Detect which cell encompasses the target text, then output its (X, Y) center coordinate. 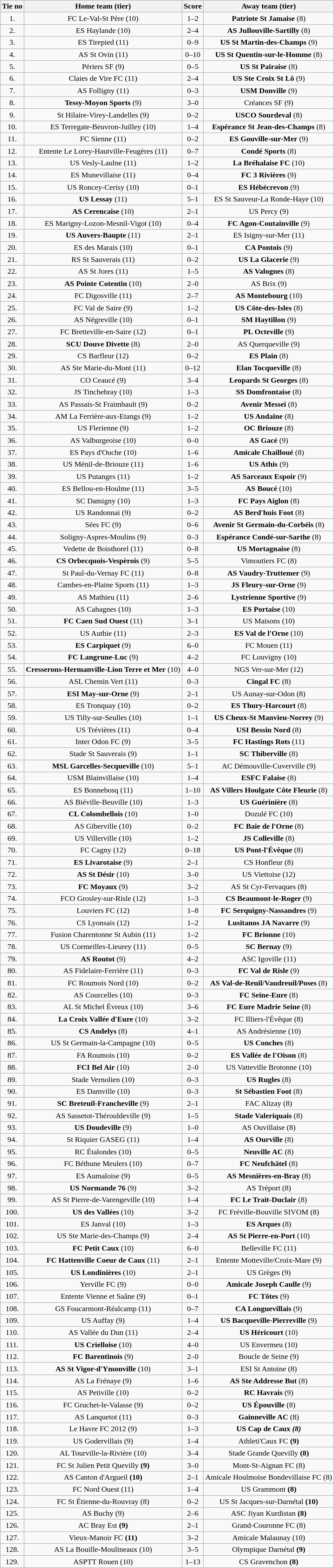
FC Hastings Rots (11) (269, 742)
St Riquier GASEG (11) (103, 1140)
114. (12, 1381)
US Pont-l'Évêque (8) (269, 850)
97. (12, 1176)
57. (12, 693)
34. (12, 416)
74. (12, 898)
Neuville AC (8) (269, 1152)
5. (12, 67)
US Londinières (10) (103, 1272)
FC Roumois Nord (10) (103, 983)
FC Mouen (11) (269, 645)
54. (12, 657)
105. (12, 1272)
4–1 (193, 1031)
FC Serquigny-Nassandres (9) (269, 910)
US Tilly-sur-Seulles (10) (103, 717)
USI Bessin Nord (8) (269, 730)
95. (12, 1152)
50. (12, 609)
FC Louvigny (10) (269, 657)
0–6 (193, 525)
AS Montebourg (10) (269, 296)
51. (12, 621)
ES Isigny-sur-Mer (11) (269, 235)
79. (12, 959)
CO Ceaucé (9) (103, 380)
AS Mathieu (11) (103, 597)
10. (12, 127)
Athleti'Caux FC (9) (269, 1441)
116. (12, 1405)
0–18 (193, 850)
JS Tinchebray (10) (103, 392)
Boucle de Seine (9) (269, 1357)
FC Seine-Eure (8) (269, 995)
FCO Grosley-sur-Risle (12) (103, 898)
US Godervillais (9) (103, 1441)
Vimoutiers FC (8) (269, 561)
AS Boucé (10) (269, 488)
US Percy (9) (269, 211)
93. (12, 1128)
AS La Frénaye (9) (103, 1381)
Amicale Houlmoise Bondevillaise FC (8) (269, 1477)
Away team (tier) (269, 6)
Le Havre FC 2012 (9) (103, 1429)
Tie no (12, 6)
ASC Igoville (11) (269, 959)
Dozulé FC (10) (269, 814)
St Hilaire-Virey-Landelles (9) (103, 115)
Belleville FC (11) (269, 1248)
11. (12, 139)
122. (12, 1477)
FC Bretteville-en-Saire (12) (103, 332)
Avenir St Germain-du-Corbéis (8) (269, 525)
56. (12, 681)
US Roncey-Cerisy (10) (103, 187)
21. (12, 259)
FCI Bel Air (10) (103, 1067)
CS Beaumont-le-Roger (9) (269, 898)
9. (12, 115)
Entente Le Lorey-Hautville-Feugères (11) (103, 151)
SC Damigny (10) (103, 500)
US Héricourt (10) (269, 1333)
Mont-St-Aignan FC (8) (269, 1465)
AS La Bouille-Moulineaux (10) (103, 1550)
AS Cerencaise (10) (103, 211)
AS Val-de-Reuil/Vaudreuil/Poses (8) (269, 983)
US Andaine (8) (269, 416)
24. (12, 296)
OC Briouze (8) (269, 428)
Stade Valeriquais (8) (269, 1115)
CA Pontois (9) (269, 247)
AS St Pierre-de-Varengeville (10) (103, 1200)
SCU Douve Divette (8) (103, 344)
US Maisons (10) (269, 621)
Amicale Joseph Caulle (9) (269, 1284)
103. (12, 1248)
76. (12, 923)
SM Haytillon (9) (269, 320)
AS Gacé (9) (269, 440)
66. (12, 802)
US Ménil-de-Briouze (11) (103, 464)
99. (12, 1200)
FC Val de Risle (9) (269, 971)
AS Courcelles (10) (103, 995)
100. (12, 1212)
US Cap de Caux (8) (269, 1429)
42. (12, 513)
AS Petiville (10) (103, 1393)
68. (12, 826)
Fusion Charentonne St Aubin (11) (103, 935)
2–7 (193, 296)
AS Mesnières-en-Bray (8) (269, 1176)
Yerville FC (9) (103, 1284)
AS Brix (9) (269, 284)
AS Pointe Cotentin (10) (103, 284)
128. (12, 1550)
2–3 (193, 633)
FC Illiers-l'Évêque (8) (269, 1019)
ES Gouville-sur-Mer (9) (269, 139)
Sées FC (9) (103, 525)
FC Moyaux (9) (103, 886)
US Mortagnaise (8) (269, 549)
US Épouville (8) (269, 1405)
2. (12, 30)
ES Tronquay (10) (103, 705)
US des Vallées (10) (103, 1212)
ESI St Antoine (8) (269, 1369)
17. (12, 211)
104. (12, 1260)
ES Damville (10) (103, 1091)
CL Colombellois (10) (103, 814)
US St Martin-des-Champs (9) (269, 42)
41. (12, 500)
Home team (tier) (103, 6)
Amicale Chailloué (8) (269, 452)
125. (12, 1514)
FC Barentinois (9) (103, 1357)
SS Domfrontaise (8) (269, 392)
AS Passais-St Fraimbault (9) (103, 404)
115. (12, 1393)
FA Roumois (10) (103, 1055)
Tessy-Moyon Sports (9) (103, 103)
AL St Michel Évreux (10) (103, 1007)
JS Colleville (8) (269, 838)
102. (12, 1236)
FC Béthune Meulers (10) (103, 1164)
109. (12, 1321)
6. (12, 79)
FC Hattenville Coeur de Caux (11) (103, 1260)
AS Négreville (10) (103, 320)
ESFC Falaise (8) (269, 778)
36. (12, 440)
82. (12, 995)
NGS Ver-sur-Mer (12) (269, 669)
AS Canton d'Argueil (10) (103, 1477)
FC St Étienne-du-Rouvray (8) (103, 1501)
121. (12, 1465)
AS St Ovin (11) (103, 54)
49. (12, 597)
80. (12, 971)
20. (12, 247)
CS Gravenchon (8) (269, 1562)
73. (12, 886)
63. (12, 766)
77. (12, 935)
AS St Jores (11) (103, 271)
Avenir Messei (8) (269, 404)
89. (12, 1079)
16. (12, 199)
88. (12, 1067)
US Putanges (11) (103, 476)
123. (12, 1489)
Entente Motteville/Croix-Mare (9) (269, 1260)
Louviers FC (12) (103, 910)
FC Tôtes (9) (269, 1296)
126. (12, 1526)
81. (12, 983)
AS Villers Houlgate Côte Fleurie (8) (269, 790)
ES Pays d'Ouche (10) (103, 452)
12. (12, 151)
US Envermeu (10) (269, 1345)
Elan Tocqueville (8) (269, 368)
43. (12, 525)
La Bréhalaise FC (10) (269, 163)
31. (12, 380)
ES Vallée de l'Oison (8) (269, 1055)
53. (12, 645)
129. (12, 1562)
FC Pays Aiglon (8) (269, 500)
15. (12, 187)
106. (12, 1284)
108. (12, 1309)
PL Octeville (9) (269, 332)
AS Lanquetot (11) (103, 1417)
FC Sienne (11) (103, 139)
CS Lyonsais (12) (103, 923)
ES Arques (8) (269, 1224)
SC Thiberville (8) (269, 754)
90. (12, 1091)
La Croix Vallée d'Eure (10) (103, 1019)
US Authie (11) (103, 633)
US Athis (9) (269, 464)
USM Blainvillaise (10) (103, 778)
ES Janval (10) (103, 1224)
US Crielloise (10) (103, 1345)
Patriote St Jamaise (8) (269, 18)
Espérance St Jean-des-Champs (8) (269, 127)
7. (12, 91)
28. (12, 344)
29. (12, 356)
JS Fleury-sur-Orne (9) (269, 585)
FC Langrune-Luc (9) (103, 657)
78. (12, 947)
AS Jullouville-Sartilly (8) (269, 30)
26. (12, 320)
US Trévières (11) (103, 730)
FC Baie de l'Orne (8) (269, 826)
FC Fréville-Bouville SIVOM (8) (269, 1212)
Leopards St Georges (8) (269, 380)
FC Nord Ouest (11) (103, 1489)
US Auvers-Baupte (11) (103, 235)
FC Digosville (11) (103, 296)
Cambes-en-Plaine Sports (11) (103, 585)
67. (12, 814)
72. (12, 874)
101. (12, 1224)
38. (12, 464)
55. (12, 669)
US Normande 76 (9) (103, 1188)
AS Tréport (8) (269, 1188)
ES des Marais (10) (103, 247)
62. (12, 754)
107. (12, 1296)
AS Sarceaux Espoir (9) (269, 476)
US Rugles (8) (269, 1079)
47. (12, 573)
Cresserons-Hermanville-Lion Terre et Mer (10) (103, 669)
AS Buchy (9) (103, 1514)
AS Ste Addresse But (8) (269, 1381)
AS Valognes (8) (269, 271)
Espérance Condé-sur-Sarthe (8) (269, 537)
Condé Sports (8) (269, 151)
US Lessay (11) (103, 199)
CS Barfleur (12) (103, 356)
AS Vallée du Dun (11) (103, 1333)
27. (12, 332)
FC St Julien Petit Quevilly (9) (103, 1465)
AS St Cyr-Fervaques (8) (269, 886)
25. (12, 308)
AS Sassetot-Thérouldeville (9) (103, 1115)
Amicale Malaunay (10) (269, 1538)
AS Fidelaire-Ferrière (11) (103, 971)
USCO Sourdeval (8) (269, 115)
CS Orbecquois-Vespèrois (9) (103, 561)
CS Honfleur (8) (269, 862)
Olympique Darnétal (9) (269, 1550)
AS Berd'huis Foot (8) (269, 513)
ES Plain (8) (269, 356)
ES Terregate-Beuvron-Juilley (10) (103, 127)
FC Agon-Coutainville (9) (269, 223)
AC Démouville-Cuverville (9) (269, 766)
RC Havrais (9) (269, 1393)
Inter Odon FC (9) (103, 742)
Gainneville AC (8) (269, 1417)
St Paul-du-Vernay FC (11) (103, 573)
ES Marigny-Lozon-Mesnil-Vigot (10) (103, 223)
8. (12, 103)
48. (12, 585)
US Cormeilles-Lieurey (11) (103, 947)
60. (12, 730)
SC Breteuil-Francheville (9) (103, 1103)
AS Giberville (10) (103, 826)
112. (12, 1357)
46. (12, 561)
70. (12, 850)
91. (12, 1103)
87. (12, 1055)
0–10 (193, 54)
Vieux-Manoir FC (11) (103, 1538)
ES St Sauveur-La Ronde-Haye (10) (269, 199)
1–10 (193, 790)
Lystrienne Sportive (9) (269, 597)
ES Carpiquet (9) (103, 645)
119. (12, 1441)
92. (12, 1115)
US St Jacques-sur-Darnétal (10) (269, 1501)
US St Germain-la-Campagne (10) (103, 1043)
US Cheux-St Manvieu-Norrey (9) (269, 717)
98. (12, 1188)
1–13 (193, 1562)
AS Ouvillaise (8) (269, 1128)
FC Le Trait-Duclair (8) (269, 1200)
19. (12, 235)
US Conches (8) (269, 1043)
52. (12, 633)
Soligny-Aspres-Moulins (9) (103, 537)
AS St Vigor-d'Ymonville (10) (103, 1369)
Périers SF (9) (103, 67)
Entente Vienne et Saâne (9) (103, 1296)
US Villerville (10) (103, 838)
113. (12, 1369)
94. (12, 1140)
71. (12, 862)
0–9 (193, 42)
US Vatteville Brotonne (10) (269, 1067)
44. (12, 537)
85. (12, 1031)
1. (12, 18)
MSL Garcelles-Secqueville (10) (103, 766)
FC Val de Saire (9) (103, 308)
4. (12, 54)
124. (12, 1501)
Grand-Couronne FC (8) (269, 1526)
FC Petit Caux (10) (103, 1248)
13. (12, 163)
59. (12, 717)
AS Routot (9) (103, 959)
US Doudeville (9) (103, 1128)
Stade Vernolien (10) (103, 1079)
118. (12, 1429)
RC Étalondes (10) (103, 1152)
US Ste Marie-des-Champs (9) (103, 1236)
86. (12, 1043)
USM Donville (9) (269, 91)
3–6 (193, 1007)
CA Longuevillais (9) (269, 1309)
AS Querqueville (9) (269, 344)
39. (12, 476)
111. (12, 1345)
AS Valburgeoise (10) (103, 440)
AM La Ferrière-aux-Etangs (9) (103, 416)
ES Tirepied (11) (103, 42)
AS Ourville (8) (269, 1140)
US Aunay-sur-Odon (8) (269, 693)
US Grammont (8) (269, 1489)
110. (12, 1333)
St Sébastien Foot (8) (269, 1091)
ASPTT Rouen (10) (103, 1562)
Cingal FC (8) (269, 681)
96. (12, 1164)
AS Ste Marie-du-Mont (11) (103, 368)
Lusitanos JA Navarre (9) (269, 923)
23. (12, 284)
Vedette de Boisthorel (11) (103, 549)
18. (12, 223)
127. (12, 1538)
US Vesly-Laulne (11) (103, 163)
84. (12, 1019)
AL Tourville-la-Rivière (10) (103, 1453)
US La Glacerie (9) (269, 259)
FC 3 Rivières (9) (269, 175)
US Viettoise (12) (269, 874)
AS Folligny (11) (103, 91)
US Randonnai (9) (103, 513)
US Grèges (9) (269, 1272)
ES Livarotaise (9) (103, 862)
FC Cagny (12) (103, 850)
ES Thury-Harcourt (8) (269, 705)
AS Andrésienne (10) (269, 1031)
37. (12, 452)
Stade St Sauverais (9) (103, 754)
CS Andelys (8) (103, 1031)
Claies de Vire FC (11) (103, 79)
ES Portaise (10) (269, 609)
AS St Pierre-en-Port (10) (269, 1236)
FC Brionne (10) (269, 935)
US Côte-des-Isles (8) (269, 308)
FC Le-Val-St Père (10) (103, 18)
83. (12, 1007)
14. (12, 175)
AS St Désir (10) (103, 874)
FC Caen Sud Ouest (11) (103, 621)
ES Val de l'Orne (10) (269, 633)
Stade Grande Quevilly (8) (269, 1453)
33. (12, 404)
40. (12, 488)
3. (12, 42)
ES Aumaloise (9) (103, 1176)
AS Cahagnes (10) (103, 609)
ES Haylande (10) (103, 30)
64. (12, 778)
22. (12, 271)
US Ste Croix St Lô (9) (269, 79)
ES Hébécrevon (9) (269, 187)
32. (12, 392)
AC Bray Est (9) (103, 1526)
Score (193, 6)
0–12 (193, 368)
FC Neufchâtel (8) (269, 1164)
FC Gruchet-le-Valasse (9) (103, 1405)
45. (12, 549)
69. (12, 838)
5–5 (193, 561)
65. (12, 790)
ES Bonnebosq (11) (103, 790)
ESI May-sur-Orne (9) (103, 693)
RS St Sauverais (11) (103, 259)
US St Pairaise (8) (269, 67)
US Guérinière (8) (269, 802)
58. (12, 705)
ASL Chemin Vert (11) (103, 681)
61. (12, 742)
Créances SF (9) (269, 103)
FC Eure Madrie Seine (8) (269, 1007)
GS Foucarmont-Réalcamp (11) (103, 1309)
1–8 (193, 910)
US Flerienne (9) (103, 428)
30. (12, 368)
US St Quentin-sur-le-Homme (8) (269, 54)
US Bacqueville-Pierreville (9) (269, 1321)
120. (12, 1453)
ES Munevillaise (11) (103, 175)
35. (12, 428)
AS Vaudry-Truttemer (9) (269, 573)
AS Biéville-Beuville (10) (103, 802)
ASC Jiyan Kurdistan (8) (269, 1514)
US Auffay (9) (103, 1321)
ES Bellou-en-Houlme (11) (103, 488)
117. (12, 1417)
FAC Alizay (8) (269, 1103)
75. (12, 910)
SC Bernay (9) (269, 947)
